Detect which cell encompasses the target text, then output its (x, y) center coordinate. 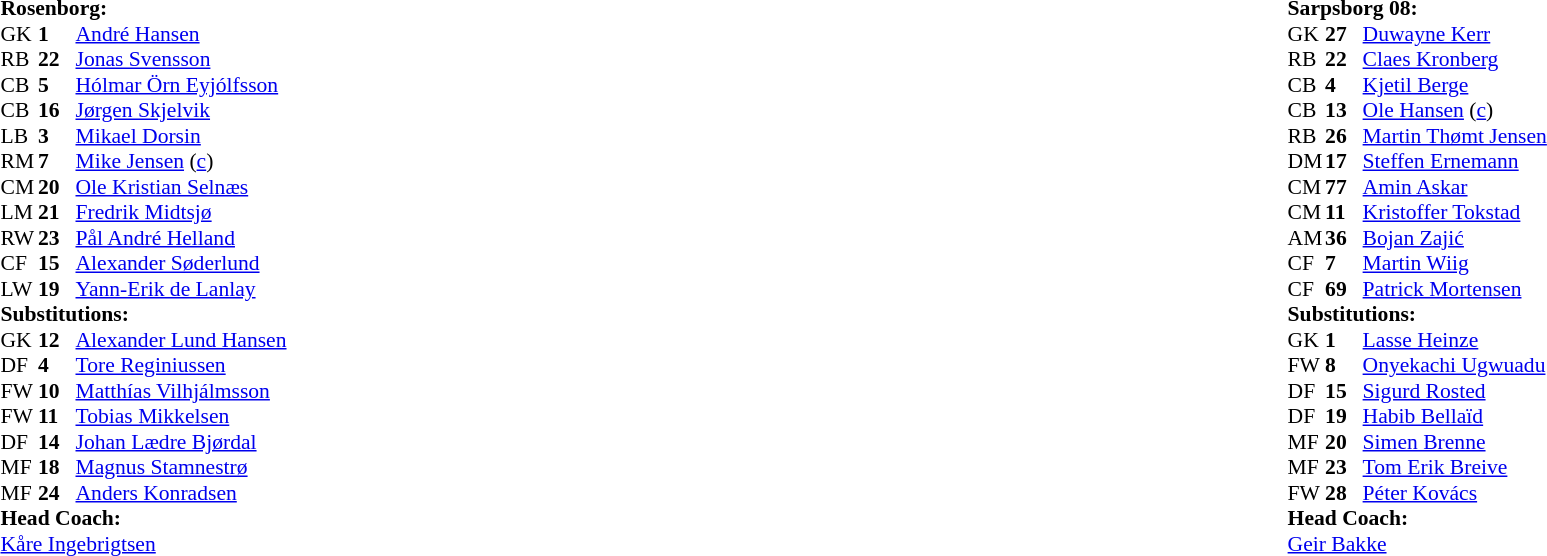
Tobias Mikkelsen (182, 417)
Alexander Lund Hansen (182, 340)
Alexander Søderlund (182, 263)
Magnus Stamnestrø (182, 467)
5 (57, 85)
Kristoffer Tokstad (1455, 213)
Hólmar Örn Eyjólfsson (182, 85)
LM (19, 213)
69 (1344, 289)
Anders Konradsen (182, 493)
21 (57, 213)
Johan Lædre Bjørdal (182, 442)
RW (19, 238)
12 (57, 340)
Jonas Svensson (182, 59)
26 (1344, 136)
Yann-Erik de Lanlay (182, 289)
Ole Kristian Selnæs (182, 187)
LB (19, 136)
Simen Brenne (1455, 442)
Jørgen Skjelvik (182, 111)
10 (57, 391)
Kjetil Berge (1455, 85)
Patrick Mortensen (1455, 289)
16 (57, 111)
Pål André Helland (182, 238)
27 (1344, 34)
Péter Kovács (1455, 493)
Ole Hansen (c) (1455, 111)
DM (1307, 161)
Fredrik Midtsjø (182, 213)
17 (1344, 161)
24 (57, 493)
Onyekachi Ugwuadu (1455, 365)
AM (1307, 238)
Tom Erik Breive (1455, 467)
Tore Reginiussen (182, 365)
Lasse Heinze (1455, 340)
77 (1344, 187)
Mikael Dorsin (182, 136)
Bojan Zajić (1455, 238)
13 (1344, 111)
Matthías Vilhjálmsson (182, 391)
36 (1344, 238)
Amin Askar (1455, 187)
18 (57, 467)
Steffen Ernemann (1455, 161)
Mike Jensen (c) (182, 161)
3 (57, 136)
Habib Bellaïd (1455, 417)
LW (19, 289)
28 (1344, 493)
Martin Wiig (1455, 263)
Claes Kronberg (1455, 59)
RM (19, 161)
14 (57, 442)
André Hansen (182, 34)
Martin Thømt Jensen (1455, 136)
Duwayne Kerr (1455, 34)
8 (1344, 365)
Sigurd Rosted (1455, 391)
